Search for the cell housing the specified text and yield its (X, Y) center coordinate. 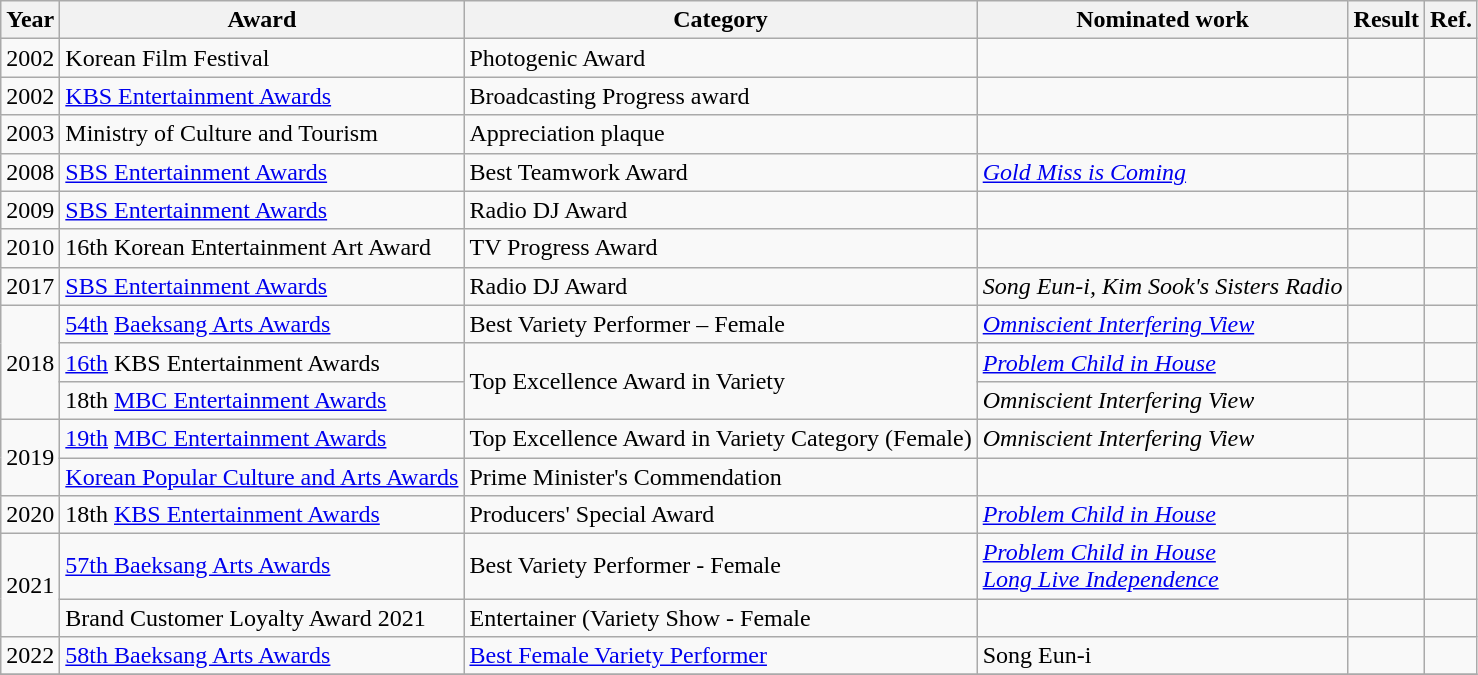
Ministry of Culture and Tourism (262, 134)
Producers' Special Award (720, 515)
Prime Minister's Commendation (720, 477)
2022 (30, 656)
TV Progress Award (720, 248)
Entertainer (Variety Show - Female (720, 618)
Song Eun-i (1162, 656)
2019 (30, 457)
Photogenic Award (720, 58)
Best Variety Performer - Female (720, 566)
Brand Customer Loyalty Award 2021 (262, 618)
57th Baeksang Arts Awards (262, 566)
Category (720, 20)
Result (1386, 20)
Song Eun-i, Kim Sook's Sisters Radio (1162, 286)
Nominated work (1162, 20)
KBS Entertainment Awards (262, 96)
18th MBC Entertainment Awards (262, 400)
Appreciation plaque (720, 134)
16th KBS Entertainment Awards (262, 362)
Best Teamwork Award (720, 172)
2010 (30, 248)
54th Baeksang Arts Awards (262, 324)
16th Korean Entertainment Art Award (262, 248)
Korean Popular Culture and Arts Awards (262, 477)
Best Female Variety Performer (720, 656)
Problem Child in House Long Live Independence (1162, 566)
Korean Film Festival (262, 58)
Broadcasting Progress award (720, 96)
2009 (30, 210)
2008 (30, 172)
Best Variety Performer – Female (720, 324)
2018 (30, 362)
18th KBS Entertainment Awards (262, 515)
2020 (30, 515)
Top Excellence Award in Variety Category (Female) (720, 438)
Year (30, 20)
Top Excellence Award in Variety (720, 381)
Gold Miss is Coming (1162, 172)
19th MBC Entertainment Awards (262, 438)
2017 (30, 286)
Ref. (1450, 20)
Award (262, 20)
2003 (30, 134)
2021 (30, 586)
58th Baeksang Arts Awards (262, 656)
